Output the [X, Y] coordinate of the center of the cell containing the given text.  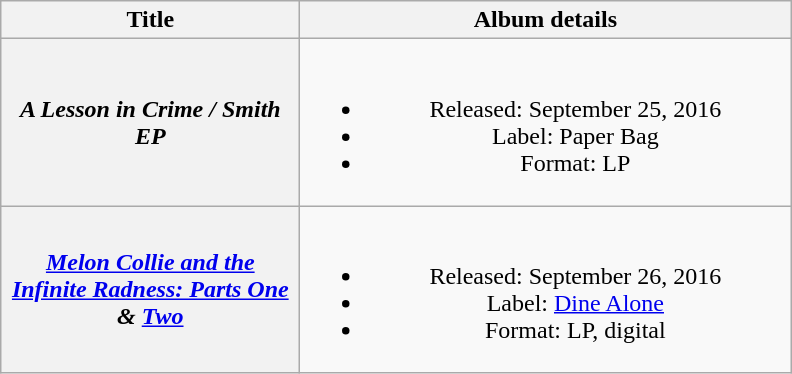
Album details [546, 20]
A Lesson in Crime / Smith EP [150, 122]
Title [150, 20]
Melon Collie and the Infinite Radness: Parts One & Two [150, 290]
Released: September 26, 2016Label: Dine AloneFormat: LP, digital [546, 290]
Released: September 25, 2016Label: Paper BagFormat: LP [546, 122]
